Search for the cell housing the specified text and yield its (x, y) center coordinate. 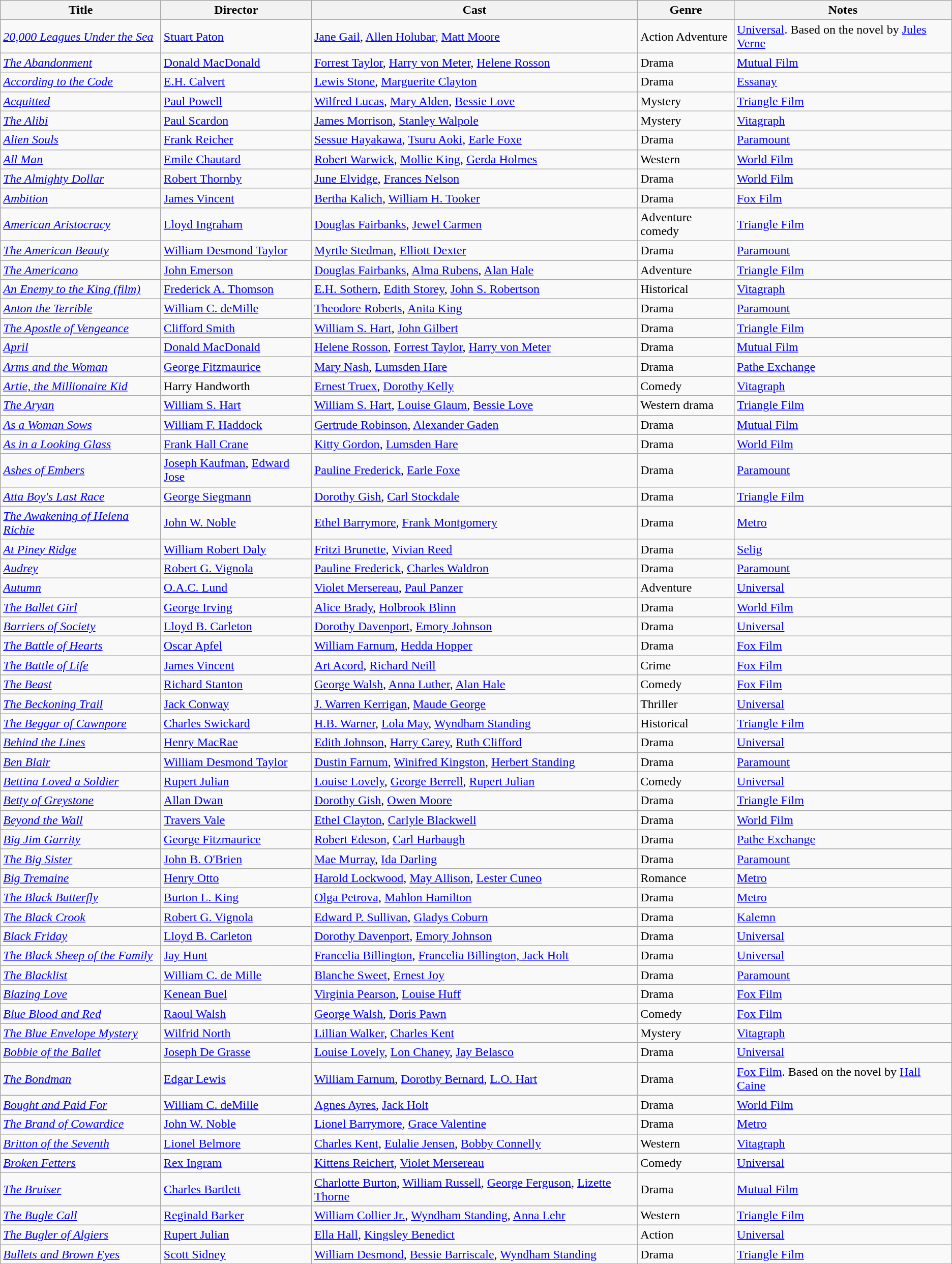
Bought and Paid For (81, 1105)
The Bruiser (81, 1189)
John Emerson (236, 270)
Clifford Smith (236, 328)
Dustin Farnum, Winifred Kingston, Herbert Standing (474, 762)
Audrey (81, 568)
Robert Warwick, Mollie King, Gerda Holmes (474, 159)
Joseph De Grasse (236, 1052)
Frederick A. Thomson (236, 289)
Lionel Barrymore, Grace Valentine (474, 1124)
Louise Lovely, George Berrell, Rupert Julian (474, 781)
Helene Rosson, Forrest Taylor, Harry von Meter (474, 347)
William S. Hart, John Gilbert (474, 328)
Myrtle Stedman, Elliott Dexter (474, 250)
Harry Handworth (236, 386)
20,000 Leagues Under the Sea (81, 37)
The Battle of Hearts (81, 646)
Broken Fetters (81, 1163)
Rex Ingram (236, 1163)
Britton of the Seventh (81, 1143)
O.A.C. Lund (236, 587)
Director (236, 10)
Sessue Hayakawa, Tsuru Aoki, Earle Foxe (474, 140)
The Apostle of Vengeance (81, 328)
George Siegmann (236, 496)
Ethel Clayton, Carlyle Blackwell (474, 820)
Joseph Kaufman, Edward Jose (236, 470)
Richard Stanton (236, 685)
Gertrude Robinson, Alexander Gaden (474, 425)
Beyond the Wall (81, 820)
The Alibi (81, 121)
Anton the Terrible (81, 309)
Bertha Kalich, William H. Tooker (474, 198)
George Walsh, Anna Luther, Alan Hale (474, 685)
Dorothy Gish, Owen Moore (474, 801)
William Farnum, Dorothy Bernard, L.O. Hart (474, 1078)
Cast (474, 10)
William F. Haddock (236, 425)
Kalemn (843, 917)
At Piney Ridge (81, 549)
Francelia Billington, Francelia Billington, Jack Holt (474, 956)
Thriller (686, 704)
Ethel Barrymore, Frank Montgomery (474, 523)
Blanche Sweet, Ernest Joy (474, 975)
The Aryan (81, 405)
Notes (843, 10)
Wilfred Lucas, Mary Alden, Bessie Love (474, 101)
Art Acord, Richard Neill (474, 665)
Universal. Based on the novel by Jules Verne (843, 37)
John B. O'Brien (236, 859)
Charles Swickard (236, 723)
The Beggar of Cawnpore (81, 723)
Pauline Frederick, Charles Waldron (474, 568)
The Black Butterfly (81, 897)
Alice Brady, Holbrook Blinn (474, 607)
June Elvidge, Frances Nelson (474, 179)
Emile Chautard (236, 159)
Acquitted (81, 101)
All Man (81, 159)
William Desmond, Bessie Barriscale, Wyndham Standing (474, 1254)
Harold Lockwood, May Allison, Lester Cuneo (474, 878)
Louise Lovely, Lon Chaney, Jay Belasco (474, 1052)
Bullets and Brown Eyes (81, 1254)
Henry MacRae (236, 743)
April (81, 347)
Paul Scardon (236, 121)
William C. de Mille (236, 975)
The Brand of Cowardice (81, 1124)
Douglas Fairbanks, Jewel Carmen (474, 224)
According to the Code (81, 82)
Genre (686, 10)
Fritzi Brunette, Vivian Reed (474, 549)
The Big Sister (81, 859)
Blue Blood and Red (81, 1014)
Henry Otto (236, 878)
The Awakening of Helena Richie (81, 523)
Ben Blair (81, 762)
The American Beauty (81, 250)
Violet Mersereau, Paul Panzer (474, 587)
Dorothy Gish, Carl Stockdale (474, 496)
Lloyd Ingraham (236, 224)
Essanay (843, 82)
Western drama (686, 405)
William Collier Jr., Wyndham Standing, Anna Lehr (474, 1215)
Jane Gail, Allen Holubar, Matt Moore (474, 37)
Alien Souls (81, 140)
H.B. Warner, Lola May, Wyndham Standing (474, 723)
Barriers of Society (81, 627)
The Americano (81, 270)
Kenean Buel (236, 994)
As in a Looking Glass (81, 444)
Arms and the Woman (81, 367)
William S. Hart, Louise Glaum, Bessie Love (474, 405)
Adventure comedy (686, 224)
Bobbie of the Ballet (81, 1052)
Kittens Reichert, Violet Mersereau (474, 1163)
Behind the Lines (81, 743)
Pauline Frederick, Earle Foxe (474, 470)
The Abandonment (81, 63)
James Morrison, Stanley Walpole (474, 121)
The Beast (81, 685)
William Robert Daly (236, 549)
William S. Hart (236, 405)
An Enemy to the King (film) (81, 289)
Charlotte Burton, William Russell, George Ferguson, Lizette Thorne (474, 1189)
Edward P. Sullivan, Gladys Coburn (474, 917)
William Farnum, Hedda Hopper (474, 646)
Ashes of Embers (81, 470)
Burton L. King (236, 897)
Ambition (81, 198)
The Bugle Call (81, 1215)
The Bondman (81, 1078)
Bettina Loved a Soldier (81, 781)
Black Friday (81, 936)
Olga Petrova, Mahlon Hamilton (474, 897)
The Beckoning Trail (81, 704)
The Blacklist (81, 975)
Edgar Lewis (236, 1078)
Ernest Truex, Dorothy Kelly (474, 386)
Frank Reicher (236, 140)
The Black Crook (81, 917)
The Almighty Dollar (81, 179)
The Blue Envelope Mystery (81, 1033)
E.H. Calvert (236, 82)
George Walsh, Doris Pawn (474, 1014)
Artie, the Millionaire Kid (81, 386)
J. Warren Kerrigan, Maude George (474, 704)
Jay Hunt (236, 956)
Paul Powell (236, 101)
Action Adventure (686, 37)
Action (686, 1234)
Edith Johnson, Harry Carey, Ruth Clifford (474, 743)
Robert Thornby (236, 179)
Theodore Roberts, Anita King (474, 309)
Douglas Fairbanks, Alma Rubens, Alan Hale (474, 270)
Autumn (81, 587)
Title (81, 10)
Romance (686, 878)
George Irving (236, 607)
American Aristocracy (81, 224)
Selig (843, 549)
Robert Edeson, Carl Harbaugh (474, 839)
Ella Hall, Kingsley Benedict (474, 1234)
Big Jim Garrity (81, 839)
Scott Sidney (236, 1254)
Lionel Belmore (236, 1143)
Forrest Taylor, Harry von Meter, Helene Rosson (474, 63)
Oscar Apfel (236, 646)
The Black Sheep of the Family (81, 956)
Lewis Stone, Marguerite Clayton (474, 82)
Frank Hall Crane (236, 444)
The Battle of Life (81, 665)
Betty of Greystone (81, 801)
Blazing Love (81, 994)
Charles Kent, Eulalie Jensen, Bobby Connelly (474, 1143)
Mary Nash, Lumsden Hare (474, 367)
Reginald Barker (236, 1215)
Jack Conway (236, 704)
The Bugler of Algiers (81, 1234)
The Ballet Girl (81, 607)
Crime (686, 665)
Raoul Walsh (236, 1014)
Fox Film. Based on the novel by Hall Caine (843, 1078)
Virginia Pearson, Louise Huff (474, 994)
Wilfrid North (236, 1033)
Lillian Walker, Charles Kent (474, 1033)
As a Woman Sows (81, 425)
Charles Bartlett (236, 1189)
E.H. Sothern, Edith Storey, John S. Robertson (474, 289)
Mae Murray, Ida Darling (474, 859)
Allan Dwan (236, 801)
Agnes Ayres, Jack Holt (474, 1105)
Travers Vale (236, 820)
Big Tremaine (81, 878)
Kitty Gordon, Lumsden Hare (474, 444)
Atta Boy's Last Race (81, 496)
Stuart Paton (236, 37)
